Detect which cell encompasses the target text, then output its (X, Y) center coordinate. 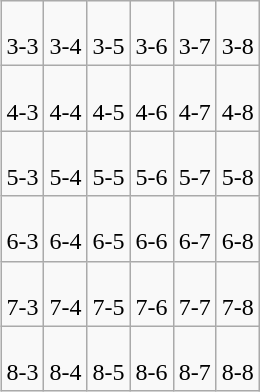
6-7 (194, 228)
4-8 (238, 98)
5-6 (152, 164)
8-5 (108, 358)
6-6 (152, 228)
3-7 (194, 34)
5-8 (238, 164)
5-3 (22, 164)
4-5 (108, 98)
8-8 (238, 358)
3-8 (238, 34)
4-7 (194, 98)
6-4 (66, 228)
3-4 (66, 34)
5-4 (66, 164)
8-4 (66, 358)
5-7 (194, 164)
6-8 (238, 228)
7-4 (66, 294)
6-5 (108, 228)
8-6 (152, 358)
4-4 (66, 98)
3-5 (108, 34)
7-3 (22, 294)
7-8 (238, 294)
8-3 (22, 358)
7-6 (152, 294)
4-6 (152, 98)
7-5 (108, 294)
6-3 (22, 228)
3-3 (22, 34)
3-6 (152, 34)
8-7 (194, 358)
5-5 (108, 164)
4-3 (22, 98)
7-7 (194, 294)
